Identify which cell holds the provided text, then report its (x, y) central coordinate. 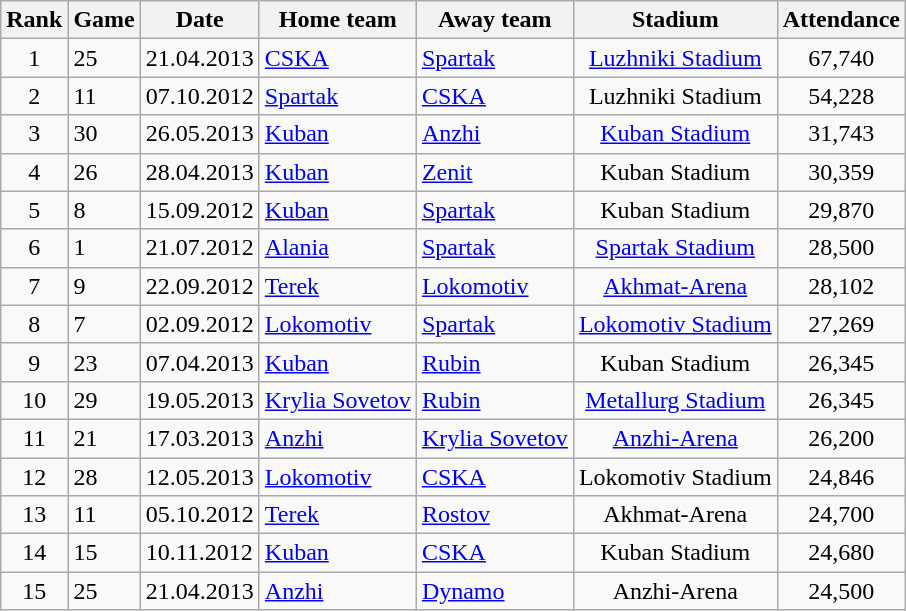
28,500 (841, 248)
17.03.2013 (200, 438)
Rank (34, 20)
14 (34, 553)
Spartak Stadium (675, 248)
21 (104, 438)
30,359 (841, 172)
3 (34, 134)
Metallurg Stadium (675, 400)
5 (34, 210)
Rostov (494, 515)
12 (34, 477)
30 (104, 134)
02.09.2012 (200, 324)
05.10.2012 (200, 515)
15.09.2012 (200, 210)
07.04.2013 (200, 362)
12.05.2013 (200, 477)
21.07.2012 (200, 248)
28.04.2013 (200, 172)
2 (34, 96)
Attendance (841, 20)
Alania (338, 248)
28,102 (841, 286)
4 (34, 172)
26,200 (841, 438)
54,228 (841, 96)
26 (104, 172)
22.09.2012 (200, 286)
10.11.2012 (200, 553)
29 (104, 400)
Game (104, 20)
29,870 (841, 210)
67,740 (841, 58)
Date (200, 20)
07.10.2012 (200, 96)
Stadium (675, 20)
26.05.2013 (200, 134)
10 (34, 400)
27,269 (841, 324)
Dynamo (494, 591)
24,500 (841, 591)
Away team (494, 20)
24,846 (841, 477)
24,700 (841, 515)
13 (34, 515)
31,743 (841, 134)
28 (104, 477)
Home team (338, 20)
24,680 (841, 553)
6 (34, 248)
19.05.2013 (200, 400)
23 (104, 362)
Zenit (494, 172)
